Capture the cell that displays the provided text and extract its (x, y) central coordinate. 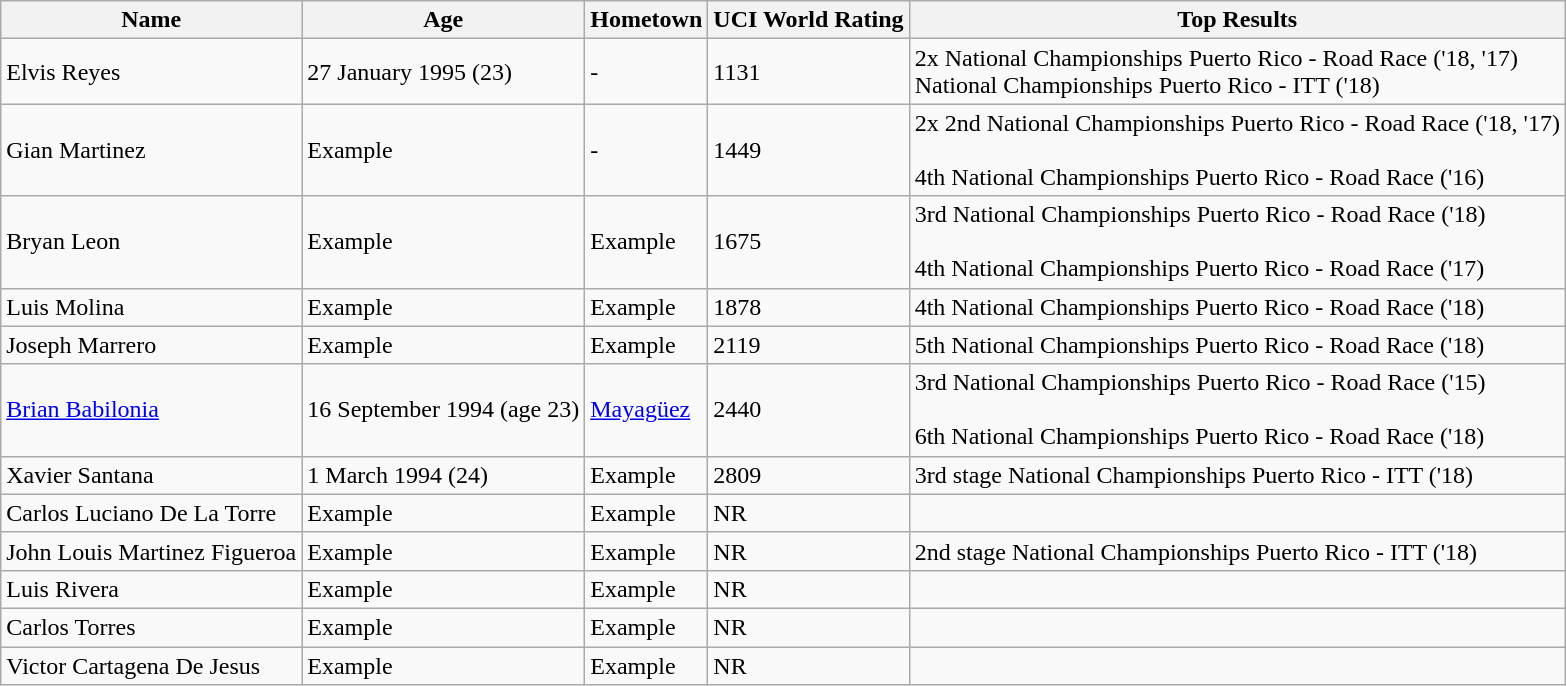
Carlos Luciano De La Torre (152, 513)
Elvis Reyes (152, 72)
2440 (808, 410)
Xavier Santana (152, 475)
2nd stage National Championships Puerto Rico - ITT ('18) (1237, 551)
Hometown (646, 20)
5th National Championships Puerto Rico - Road Race ('18) (1237, 345)
1878 (808, 307)
Victor Cartagena De Jesus (152, 665)
2809 (808, 475)
Age (444, 20)
Luis Molina (152, 307)
1449 (808, 150)
Carlos Torres (152, 627)
UCI World Rating (808, 20)
3rd stage National Championships Puerto Rico - ITT ('18) (1237, 475)
Bryan Leon (152, 242)
2119 (808, 345)
1131 (808, 72)
Luis Rivera (152, 589)
1 March 1994 (24) (444, 475)
1675 (808, 242)
27 January 1995 (23) (444, 72)
Joseph Marrero (152, 345)
4th National Championships Puerto Rico - Road Race ('18) (1237, 307)
Mayagüez (646, 410)
John Louis Martinez Figueroa (152, 551)
Gian Martinez (152, 150)
2x National Championships Puerto Rico - Road Race ('18, '17) National Championships Puerto Rico - ITT ('18) (1237, 72)
Brian Babilonia (152, 410)
Name (152, 20)
Top Results (1237, 20)
3rd National Championships Puerto Rico - Road Race ('15) 6th National Championships Puerto Rico - Road Race ('18) (1237, 410)
3rd National Championships Puerto Rico - Road Race ('18) 4th National Championships Puerto Rico - Road Race ('17) (1237, 242)
16 September 1994 (age 23) (444, 410)
2x 2nd National Championships Puerto Rico - Road Race ('18, '17) 4th National Championships Puerto Rico - Road Race ('16) (1237, 150)
